Scan for the cell matching the given text and deliver its (X, Y) coordinate at center. 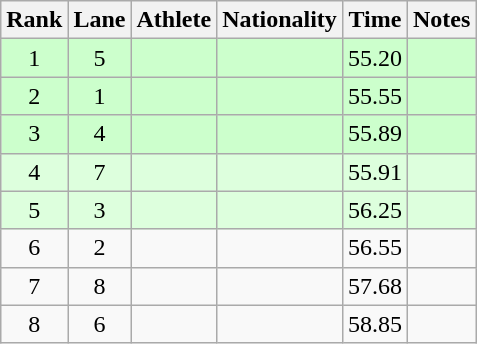
55.91 (374, 172)
57.68 (374, 286)
Notes (441, 20)
55.20 (374, 58)
Nationality (280, 20)
Lane (100, 20)
Athlete (174, 20)
Time (374, 20)
55.89 (374, 134)
58.85 (374, 324)
56.55 (374, 248)
Rank (34, 20)
55.55 (374, 96)
56.25 (374, 210)
